Scan for the cell matching the given text and deliver its [X, Y] coordinate at center. 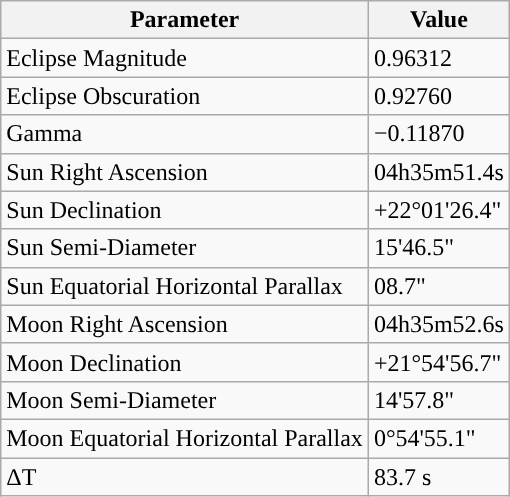
08.7" [438, 286]
Sun Right Ascension [185, 172]
Sun Declination [185, 210]
−0.11870 [438, 134]
Eclipse Magnitude [185, 58]
Value [438, 20]
ΔT [185, 477]
0°54'55.1" [438, 438]
04h35m52.6s [438, 324]
0.92760 [438, 96]
+22°01'26.4" [438, 210]
Gamma [185, 134]
Moon Semi-Diameter [185, 400]
04h35m51.4s [438, 172]
Moon Equatorial Horizontal Parallax [185, 438]
+21°54'56.7" [438, 362]
83.7 s [438, 477]
Moon Right Ascension [185, 324]
15'46.5" [438, 248]
14'57.8" [438, 400]
Moon Declination [185, 362]
Parameter [185, 20]
Eclipse Obscuration [185, 96]
0.96312 [438, 58]
Sun Semi-Diameter [185, 248]
Sun Equatorial Horizontal Parallax [185, 286]
